Return the (X, Y) coordinate for the center point of the cell that contains the specified text.  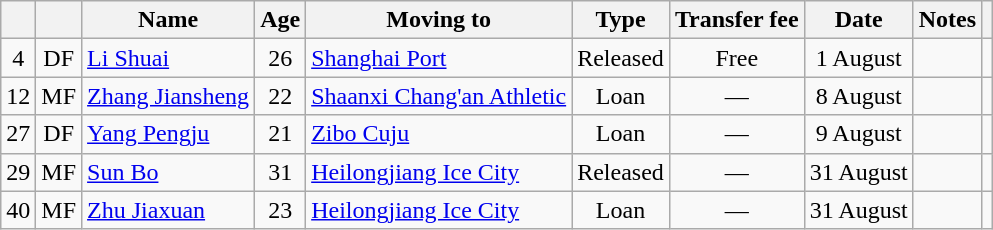
26 (280, 58)
40 (18, 210)
1 August (858, 58)
Zhang Jiansheng (168, 96)
Shaanxi Chang'an Athletic (439, 96)
9 August (858, 134)
Sun Bo (168, 172)
27 (18, 134)
22 (280, 96)
Li Shuai (168, 58)
Zhu Jiaxuan (168, 210)
4 (18, 58)
12 (18, 96)
31 (280, 172)
29 (18, 172)
Moving to (439, 20)
8 August (858, 96)
21 (280, 134)
Transfer fee (736, 20)
23 (280, 210)
Type (621, 20)
Notes (947, 20)
Yang Pengju (168, 134)
Shanghai Port (439, 58)
Age (280, 20)
Name (168, 20)
Date (858, 20)
Zibo Cuju (439, 134)
Free (736, 58)
